Provide the (X, Y) coordinate of the cell's center where the given text is located.  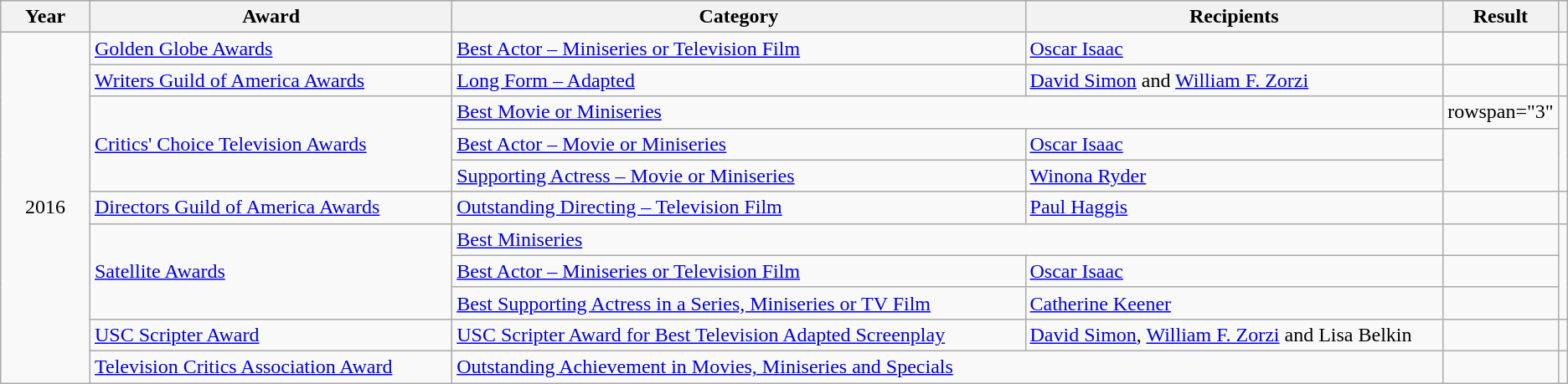
Long Form – Adapted (739, 80)
Outstanding Achievement in Movies, Miniseries and Specials (948, 366)
Outstanding Directing – Television Film (739, 207)
David Simon and William F. Zorzi (1235, 80)
Critics' Choice Television Awards (271, 144)
Golden Globe Awards (271, 49)
Recipients (1235, 17)
Result (1501, 17)
Writers Guild of America Awards (271, 80)
Winona Ryder (1235, 176)
rowspan="3" (1501, 112)
Best Supporting Actress in a Series, Miniseries or TV Film (739, 303)
Best Movie or Miniseries (948, 112)
Directors Guild of America Awards (271, 207)
Best Miniseries (948, 239)
David Simon, William F. Zorzi and Lisa Belkin (1235, 335)
Catherine Keener (1235, 303)
Year (45, 17)
Supporting Actress – Movie or Miniseries (739, 176)
Award (271, 17)
USC Scripter Award (271, 335)
Best Actor – Movie or Miniseries (739, 144)
Category (739, 17)
2016 (45, 207)
Paul Haggis (1235, 207)
USC Scripter Award for Best Television Adapted Screenplay (739, 335)
Satellite Awards (271, 271)
Television Critics Association Award (271, 366)
